Provide the (X, Y) coordinate of the cell's center where the given text is located.  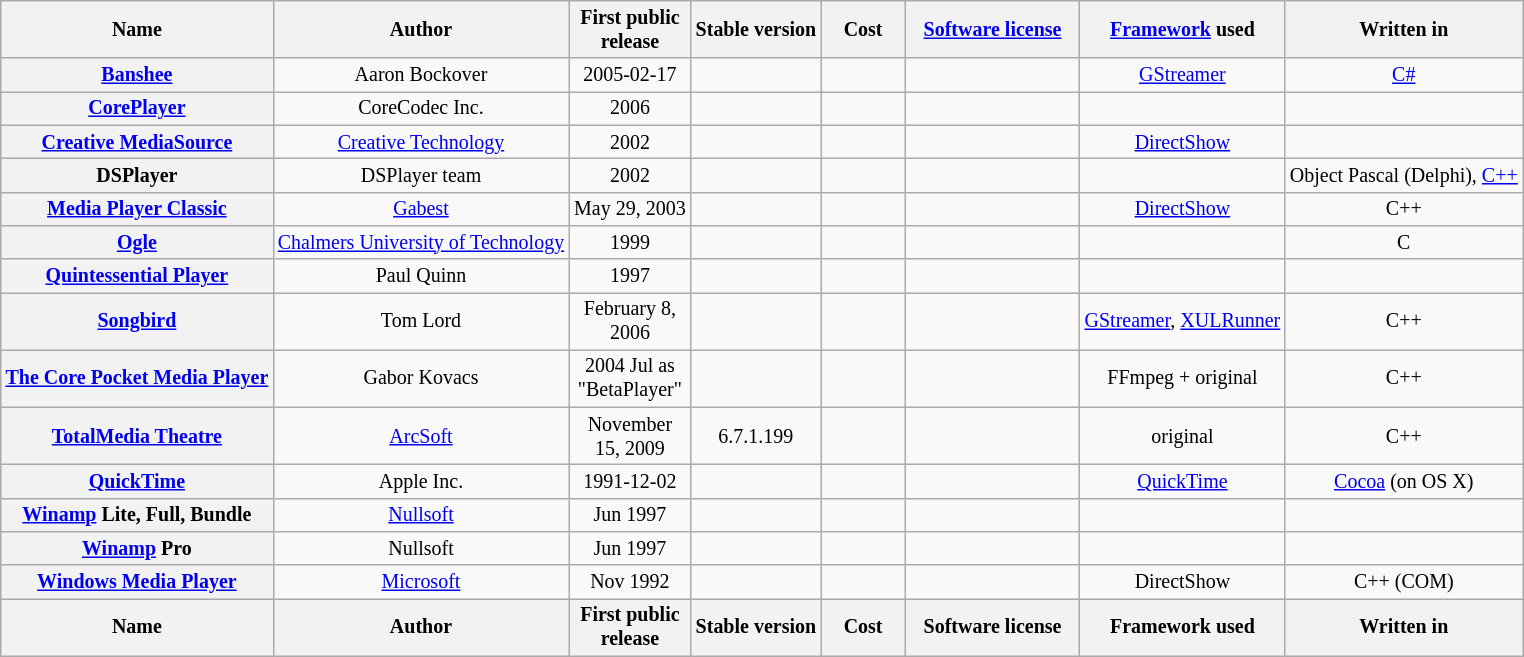
C# (1404, 76)
November 15, 2009 (630, 436)
Chalmers University of Technology (421, 242)
Media Player Classic (137, 208)
Winamp Lite, Full, Bundle (137, 516)
Paul Quinn (421, 276)
Creative Technology (421, 142)
Tom Lord (421, 322)
CoreCodec Inc. (421, 108)
C++ (COM) (1404, 582)
Microsoft (421, 582)
Aaron Bockover (421, 76)
Object Pascal (Delphi), C++ (1404, 176)
Gabest (421, 208)
May 29, 2003 (630, 208)
Creative MediaSource (137, 142)
Gabor Kovacs (421, 378)
1997 (630, 276)
Songbird (137, 322)
Quintessential Player (137, 276)
FFmpeg + original (1182, 378)
TotalMedia Theatre (137, 436)
ArcSoft (421, 436)
February 8, 2006 (630, 322)
Cocoa (on OS X) (1404, 482)
DSPlayer (137, 176)
Winamp Pro (137, 548)
Ogle (137, 242)
GStreamer (1182, 76)
Nov 1992 (630, 582)
Apple Inc. (421, 482)
6.7.1.199 (756, 436)
The Core Pocket Media Player (137, 378)
Banshee (137, 76)
C (1404, 242)
original (1182, 436)
2004 Jul as "BetaPlayer" (630, 378)
1991-12-02 (630, 482)
DSPlayer team (421, 176)
GStreamer, XULRunner (1182, 322)
CorePlayer (137, 108)
2005-02-17 (630, 76)
Windows Media Player (137, 582)
2006 (630, 108)
1999 (630, 242)
